Extract the [X, Y] coordinate from the center of the cell holding the provided text.  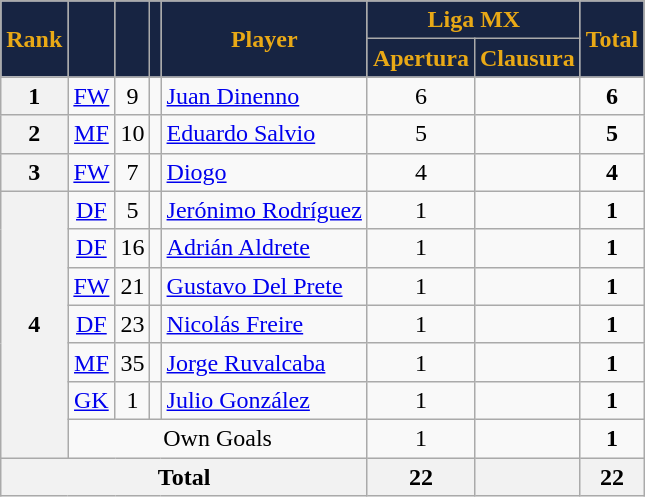
3 [34, 172]
Own Goals [218, 438]
7 [132, 172]
21 [132, 286]
23 [132, 324]
16 [132, 248]
GK [92, 400]
9 [132, 96]
Jerónimo Rodríguez [264, 210]
Adrián Aldrete [264, 248]
2 [34, 134]
Rank [34, 39]
Diogo [264, 172]
Eduardo Salvio [264, 134]
Juan Dinenno [264, 96]
Liga MX [474, 20]
Gustavo Del Prete [264, 286]
Nicolás Freire [264, 324]
Apertura [420, 58]
Clausura [527, 58]
Julio González [264, 400]
Player [264, 39]
Jorge Ruvalcaba [264, 362]
10 [132, 134]
35 [132, 362]
